Capture the cell that displays the provided text and extract its [x, y] central coordinate. 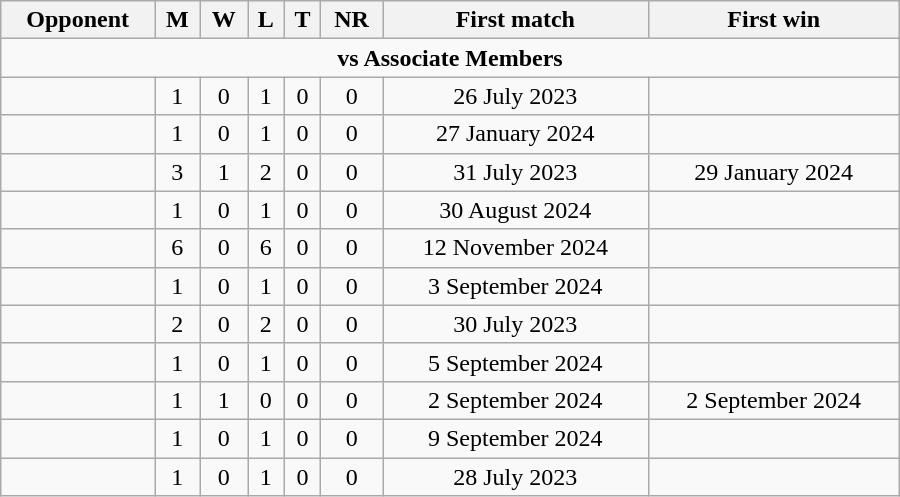
L [266, 20]
29 January 2024 [774, 172]
3 [178, 172]
NR [352, 20]
T [302, 20]
M [178, 20]
First match [516, 20]
W [224, 20]
3 September 2024 [516, 286]
12 November 2024 [516, 248]
27 January 2024 [516, 134]
28 July 2023 [516, 477]
30 July 2023 [516, 324]
5 September 2024 [516, 362]
9 September 2024 [516, 438]
vs Associate Members [450, 58]
Opponent [78, 20]
31 July 2023 [516, 172]
30 August 2024 [516, 210]
26 July 2023 [516, 96]
First win [774, 20]
